Detect which cell encompasses the target text, then output its (X, Y) center coordinate. 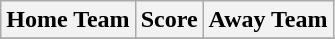
Score (169, 20)
Away Team (268, 20)
Home Team (68, 20)
